Scan for the cell matching the given text and deliver its (x, y) coordinate at center. 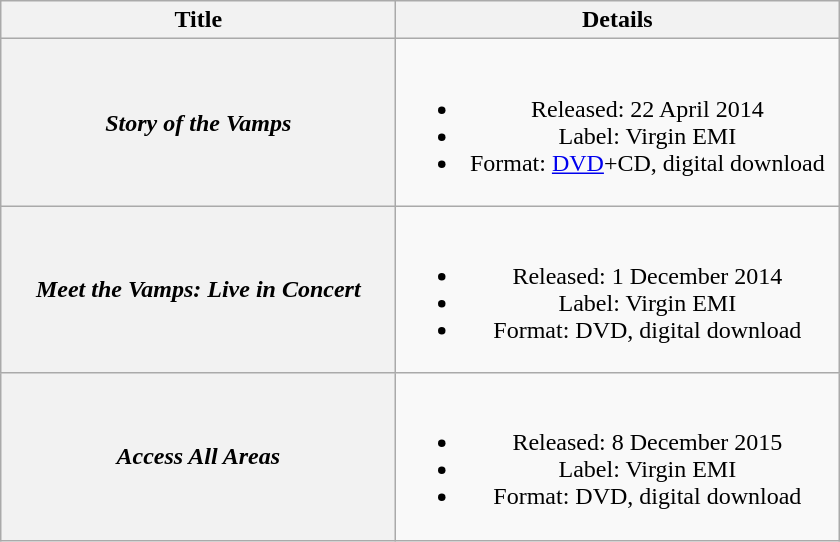
Details (618, 20)
Released: 1 December 2014Label: Virgin EMIFormat: DVD, digital download (618, 290)
Meet the Vamps: Live in Concert (198, 290)
Released: 8 December 2015Label: Virgin EMIFormat: DVD, digital download (618, 456)
Title (198, 20)
Story of the Vamps (198, 122)
Released: 22 April 2014Label: Virgin EMIFormat: DVD+CD, digital download (618, 122)
Access All Areas (198, 456)
